Capture the cell that displays the provided text and extract its [x, y] central coordinate. 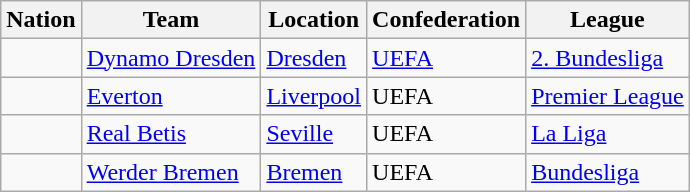
Team [171, 20]
League [608, 20]
2. Bundesliga [608, 58]
Bremen [314, 172]
Location [314, 20]
Liverpool [314, 96]
Dresden [314, 58]
Bundesliga [608, 172]
Everton [171, 96]
Premier League [608, 96]
Real Betis [171, 134]
Nation [41, 20]
La Liga [608, 134]
Dynamo Dresden [171, 58]
Werder Bremen [171, 172]
Confederation [446, 20]
Seville [314, 134]
